Detect which cell encompasses the target text, then output its [X, Y] center coordinate. 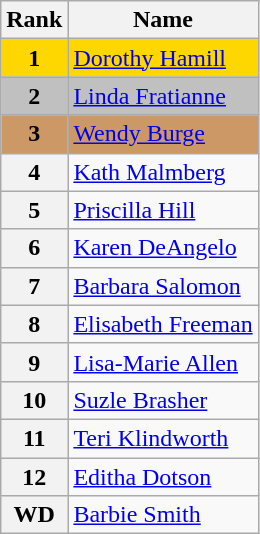
Elisabeth Freeman [163, 324]
Linda Fratianne [163, 96]
7 [34, 286]
Name [163, 20]
6 [34, 248]
4 [34, 172]
WD [34, 515]
Teri Klindworth [163, 438]
5 [34, 210]
10 [34, 400]
8 [34, 324]
11 [34, 438]
3 [34, 134]
Kath Malmberg [163, 172]
Barbie Smith [163, 515]
Barbara Salomon [163, 286]
Wendy Burge [163, 134]
Suzle Brasher [163, 400]
Editha Dotson [163, 477]
Priscilla Hill [163, 210]
Dorothy Hamill [163, 58]
Lisa-Marie Allen [163, 362]
Karen DeAngelo [163, 248]
9 [34, 362]
1 [34, 58]
12 [34, 477]
Rank [34, 20]
2 [34, 96]
